Detect which cell encompasses the target text, then output its [X, Y] center coordinate. 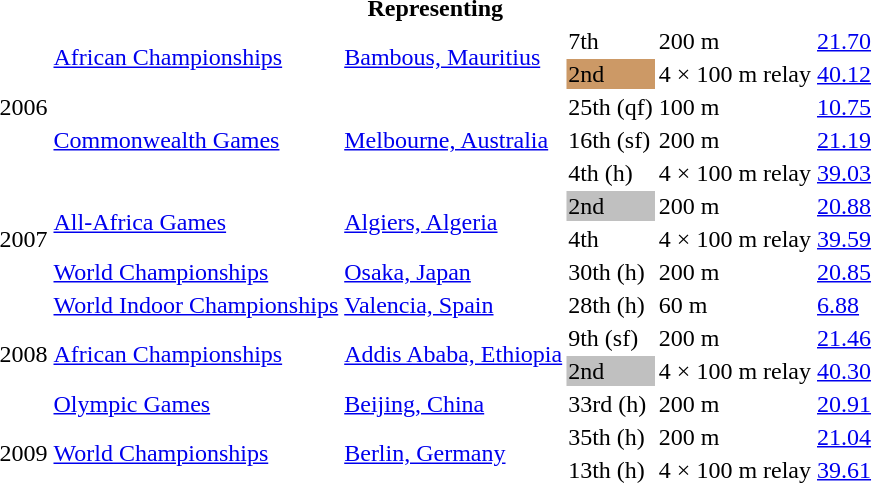
9th (sf) [611, 338]
100 m [734, 107]
World Championships [196, 272]
4th [611, 239]
World Indoor Championships [196, 305]
30th (h) [611, 272]
Algiers, Algeria [454, 222]
All-Africa Games [196, 222]
Osaka, Japan [454, 272]
35th (h) [611, 437]
Valencia, Spain [454, 305]
7th [611, 41]
33rd (h) [611, 404]
Bambous, Mauritius [454, 58]
Beijing, China [454, 404]
Addis Ababa, Ethiopia [454, 354]
Melbourne, Australia [454, 140]
60 m [734, 305]
4th (h) [611, 173]
Commonwealth Games [196, 140]
28th (h) [611, 305]
25th (qf) [611, 107]
16th (sf) [611, 140]
Olympic Games [196, 404]
